For the text-containing cell, return its midpoint in (x, y) coordinate format. 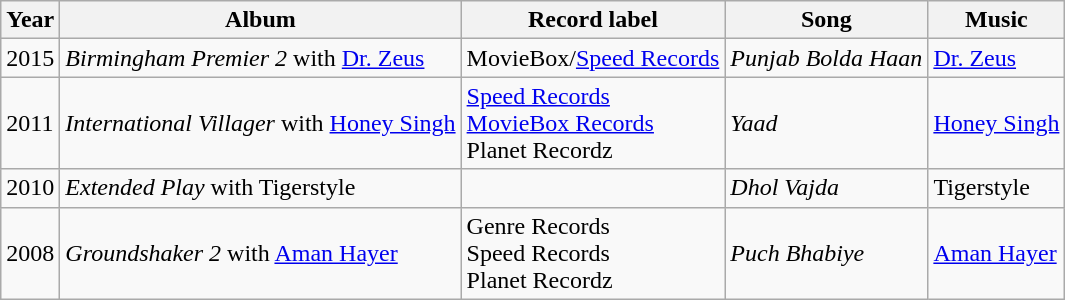
MovieBox/Speed Records (593, 58)
Tigerstyle (996, 188)
Aman Hayer (996, 253)
Year (30, 20)
Music (996, 20)
Genre RecordsSpeed RecordsPlanet Recordz (593, 253)
Birmingham Premier 2 with Dr. Zeus (260, 58)
Puch Bhabiye (826, 253)
Punjab Bolda Haan (826, 58)
2008 (30, 253)
Album (260, 20)
Extended Play with Tigerstyle (260, 188)
Record label (593, 20)
Speed RecordsMovieBox RecordsPlanet Recordz (593, 123)
International Villager with Honey Singh (260, 123)
Honey Singh (996, 123)
2015 (30, 58)
Song (826, 20)
Dr. Zeus (996, 58)
Groundshaker 2 with Aman Hayer (260, 253)
2011 (30, 123)
Yaad (826, 123)
Dhol Vajda (826, 188)
2010 (30, 188)
